Pinpoint the cell where the given text exists, returning its (X, Y) midpoint coordinate. 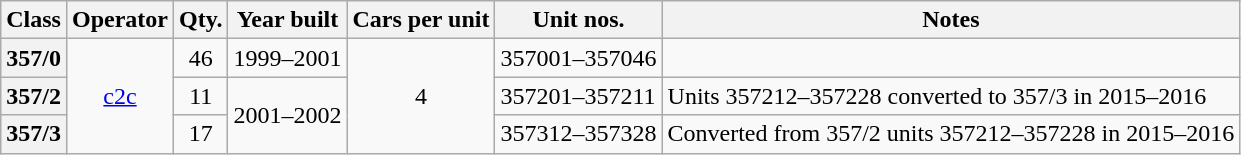
Qty. (201, 20)
4 (421, 96)
Operator (120, 20)
357/0 (34, 58)
11 (201, 96)
Year built (288, 20)
Converted from 357/2 units 357212–357228 in 2015–2016 (951, 134)
357312–357328 (578, 134)
46 (201, 58)
Notes (951, 20)
Unit nos. (578, 20)
357/3 (34, 134)
Class (34, 20)
1999–2001 (288, 58)
17 (201, 134)
357001–357046 (578, 58)
c2c (120, 96)
357201–357211 (578, 96)
2001–2002 (288, 115)
Cars per unit (421, 20)
Units 357212–357228 converted to 357/3 in 2015–2016 (951, 96)
357/2 (34, 96)
